Capture the cell that displays the provided text and extract its (x, y) central coordinate. 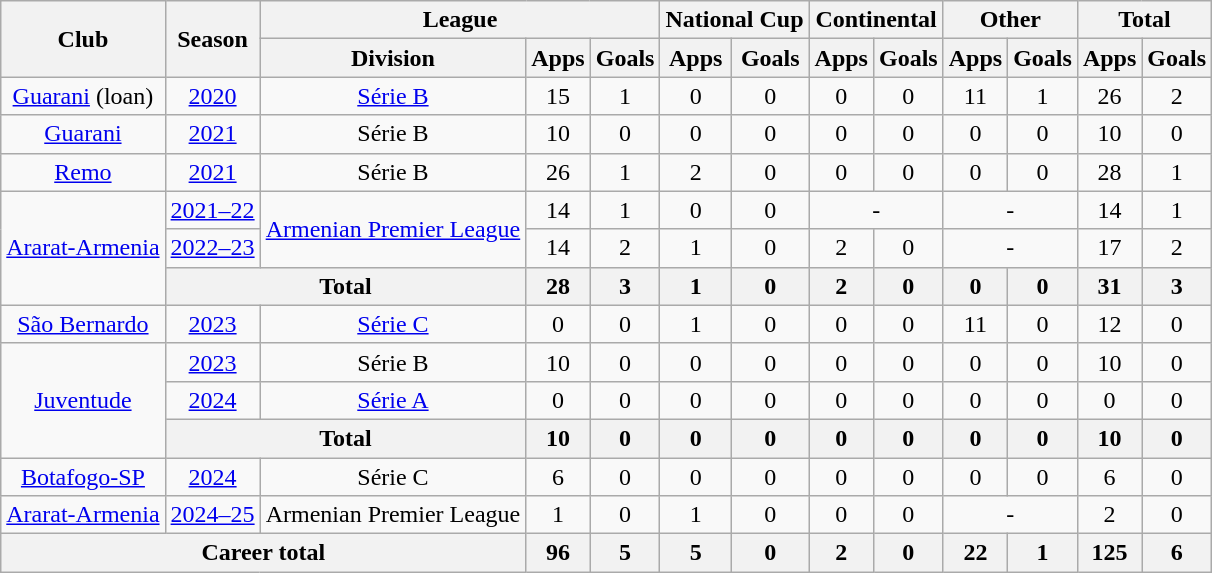
National Cup (734, 20)
2020 (212, 96)
Club (83, 39)
2021–22 (212, 210)
17 (1109, 248)
2022–23 (212, 248)
Division (393, 58)
Série A (393, 400)
22 (975, 553)
31 (1109, 286)
Guarani (loan) (83, 96)
Other (1010, 20)
Season (212, 39)
Guarani (83, 134)
Juventude (83, 400)
12 (1109, 324)
96 (558, 553)
Botafogo-SP (83, 477)
Career total (264, 553)
125 (1109, 553)
15 (558, 96)
League (460, 20)
2024–25 (212, 515)
Remo (83, 172)
Continental (876, 20)
São Bernardo (83, 324)
